From the cell containing the given text, extract its center point as (X, Y) coordinate. 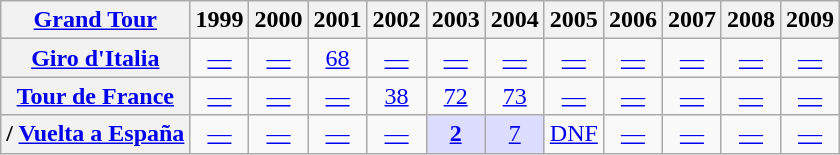
/ Vuelta a España (96, 134)
DNF (574, 134)
Giro d'Italia (96, 58)
2009 (810, 20)
68 (338, 58)
Tour de France (96, 96)
2 (456, 134)
2008 (750, 20)
2007 (692, 20)
2001 (338, 20)
2004 (514, 20)
7 (514, 134)
2000 (278, 20)
2003 (456, 20)
72 (456, 96)
38 (396, 96)
Grand Tour (96, 20)
2005 (574, 20)
2006 (632, 20)
2002 (396, 20)
73 (514, 96)
1999 (220, 20)
